Search for the cell housing the specified text and yield its [x, y] center coordinate. 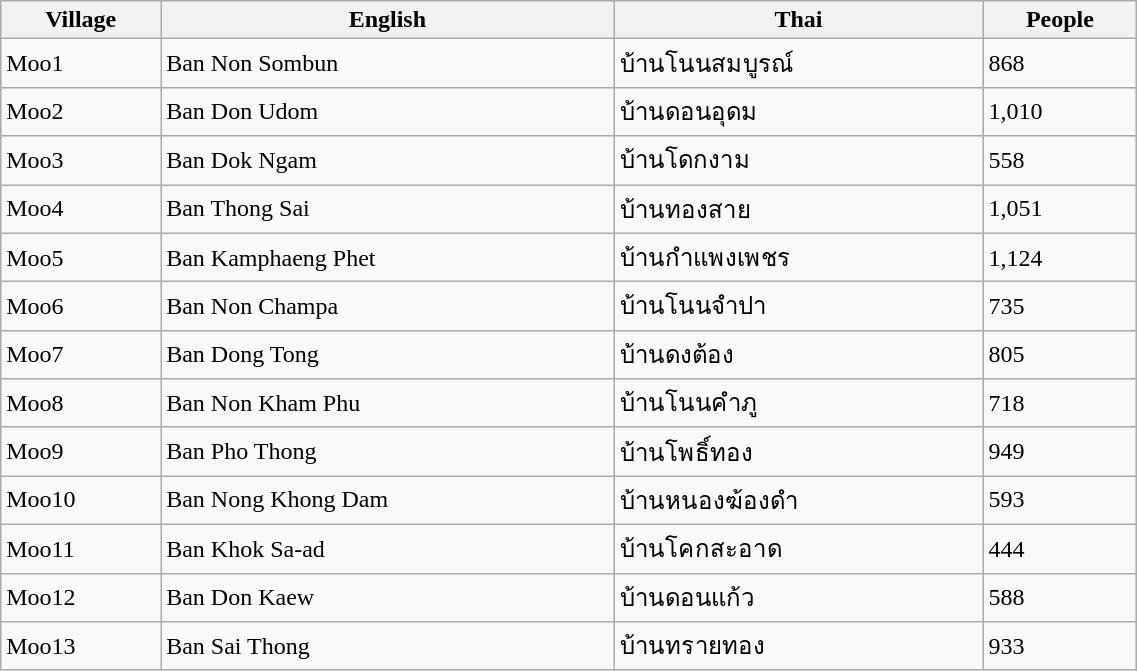
Ban Don Kaew [388, 598]
บ้านทองสาย [798, 208]
People [1060, 20]
Moo4 [81, 208]
บ้านโคกสะอาด [798, 548]
Moo7 [81, 354]
Ban Thong Sai [388, 208]
Moo10 [81, 500]
933 [1060, 646]
Ban Khok Sa-ad [388, 548]
บ้านดอนแก้ว [798, 598]
805 [1060, 354]
บ้านหนองฆ้องดำ [798, 500]
Moo1 [81, 64]
Moo12 [81, 598]
Ban Sai Thong [388, 646]
1,124 [1060, 258]
Moo6 [81, 306]
บ้านโนนสมบูรณ์ [798, 64]
Moo3 [81, 160]
Moo8 [81, 404]
Ban Nong Khong Dam [388, 500]
Moo5 [81, 258]
Moo13 [81, 646]
Moo9 [81, 452]
บ้านดงต้อง [798, 354]
444 [1060, 548]
588 [1060, 598]
บ้านกำแพงเพชร [798, 258]
บ้านโนนจำปา [798, 306]
Ban Dong Tong [388, 354]
Ban Pho Thong [388, 452]
Ban Don Udom [388, 112]
Ban Kamphaeng Phet [388, 258]
Moo2 [81, 112]
Ban Non Sombun [388, 64]
593 [1060, 500]
English [388, 20]
735 [1060, 306]
949 [1060, 452]
บ้านโนนคำภู [798, 404]
Moo11 [81, 548]
บ้านโดกงาม [798, 160]
Thai [798, 20]
718 [1060, 404]
1,010 [1060, 112]
บ้านทรายทอง [798, 646]
868 [1060, 64]
558 [1060, 160]
บ้านโพธิ์ทอง [798, 452]
Ban Dok Ngam [388, 160]
บ้านดอนอุดม [798, 112]
Village [81, 20]
Ban Non Kham Phu [388, 404]
Ban Non Champa [388, 306]
1,051 [1060, 208]
